Locate the cell with the specified text and output its [X, Y] center coordinate. 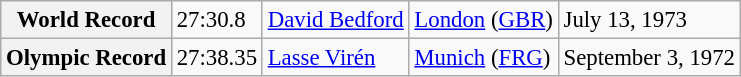
Lasse Virén [336, 58]
David Bedford [336, 20]
London (GBR) [484, 20]
September 3, 1972 [649, 58]
27:30.8 [216, 20]
Olympic Record [86, 58]
27:38.35 [216, 58]
Munich (FRG) [484, 58]
World Record [86, 20]
July 13, 1973 [649, 20]
